Search for the cell housing the specified text and yield its [x, y] center coordinate. 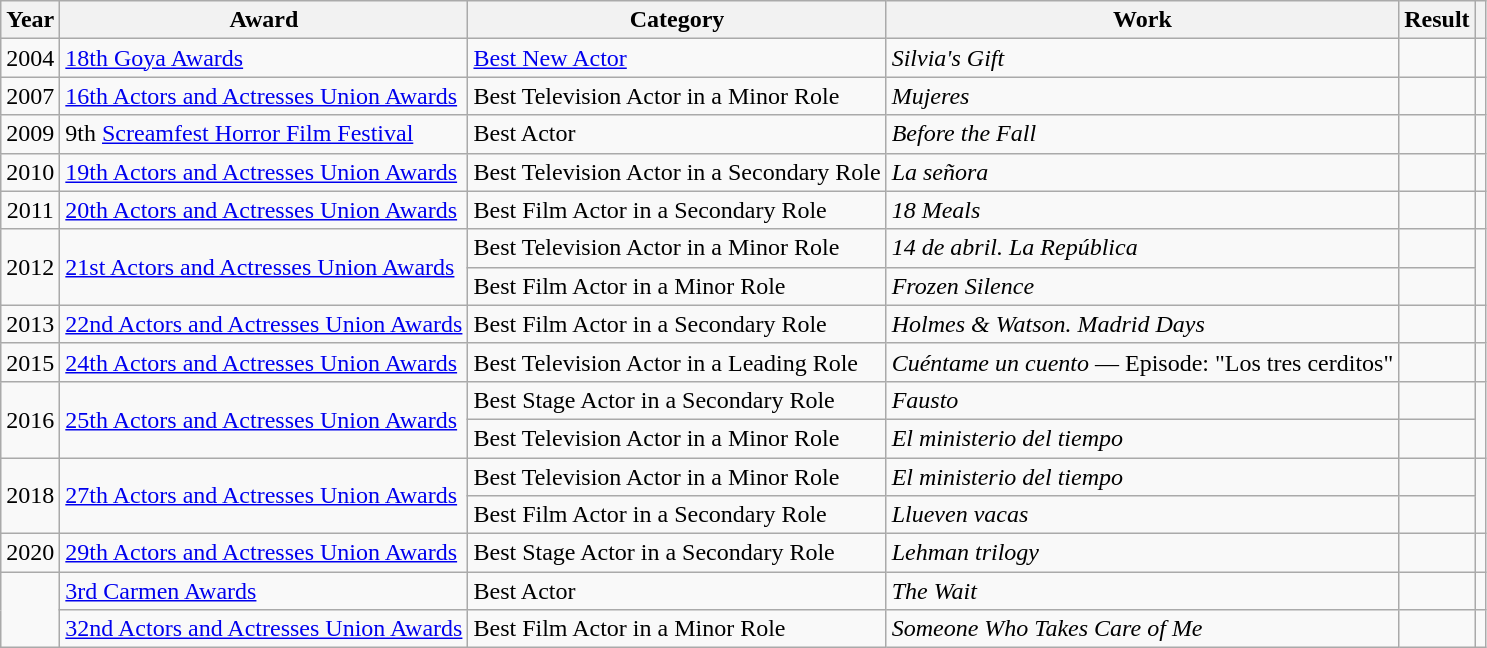
20th Actors and Actresses Union Awards [264, 210]
32nd Actors and Actresses Union Awards [264, 629]
Before the Fall [1142, 134]
Mujeres [1142, 96]
29th Actors and Actresses Union Awards [264, 553]
Category [677, 20]
The Wait [1142, 591]
2020 [30, 553]
2010 [30, 172]
Best New Actor [677, 58]
22nd Actors and Actresses Union Awards [264, 324]
14 de abril. La República [1142, 248]
2016 [30, 419]
Cuéntame un cuento — Episode: "Los tres cerditos" [1142, 362]
Fausto [1142, 400]
25th Actors and Actresses Union Awards [264, 419]
2013 [30, 324]
Best Television Actor in a Secondary Role [677, 172]
19th Actors and Actresses Union Awards [264, 172]
Llueven vacas [1142, 515]
27th Actors and Actresses Union Awards [264, 496]
2015 [30, 362]
24th Actors and Actresses Union Awards [264, 362]
9th Screamfest Horror Film Festival [264, 134]
21st Actors and Actresses Union Awards [264, 267]
2007 [30, 96]
2004 [30, 58]
Award [264, 20]
3rd Carmen Awards [264, 591]
Best Television Actor in a Leading Role [677, 362]
Lehman trilogy [1142, 553]
18th Goya Awards [264, 58]
Holmes & Watson. Madrid Days [1142, 324]
2009 [30, 134]
18 Meals [1142, 210]
2011 [30, 210]
La señora [1142, 172]
16th Actors and Actresses Union Awards [264, 96]
Result [1437, 20]
Year [30, 20]
Silvia's Gift [1142, 58]
2018 [30, 496]
Work [1142, 20]
2012 [30, 267]
Someone Who Takes Care of Me [1142, 629]
Frozen Silence [1142, 286]
